Search for the cell housing the specified text and yield its (x, y) center coordinate. 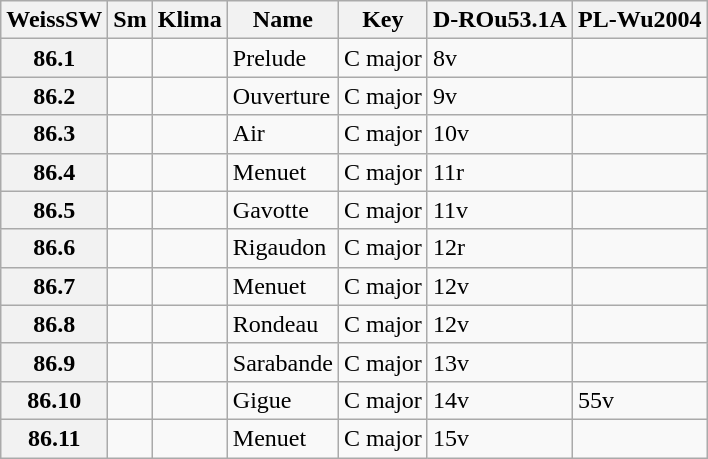
86.11 (54, 438)
13v (500, 362)
Air (282, 134)
86.3 (54, 134)
86.2 (54, 96)
Gigue (282, 400)
14v (500, 400)
12r (500, 248)
WeissSW (54, 20)
Klima (190, 20)
11r (500, 172)
Name (282, 20)
Rondeau (282, 324)
Rigaudon (282, 248)
86.7 (54, 286)
15v (500, 438)
Prelude (282, 58)
11v (500, 210)
Key (382, 20)
8v (500, 58)
Ouverture (282, 96)
Sm (130, 20)
86.1 (54, 58)
D-ROu53.1A (500, 20)
10v (500, 134)
86.4 (54, 172)
Sarabande (282, 362)
86.10 (54, 400)
55v (640, 400)
86.8 (54, 324)
86.6 (54, 248)
86.9 (54, 362)
Gavotte (282, 210)
PL-Wu2004 (640, 20)
86.5 (54, 210)
9v (500, 96)
